Determine the [X, Y] coordinate at the center of the cell enclosing the given text.  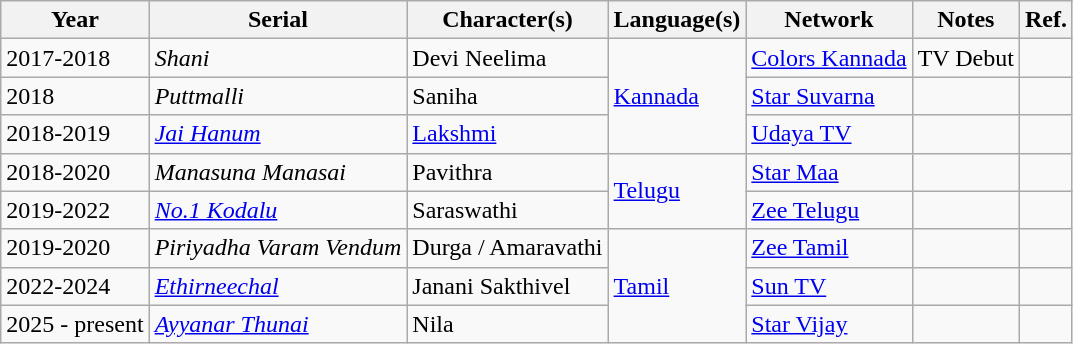
2022-2024 [75, 286]
Star Vijay [829, 324]
Star Suvarna [829, 96]
Language(s) [677, 20]
Devi Neelima [508, 58]
2017-2018 [75, 58]
2019-2020 [75, 248]
Character(s) [508, 20]
Network [829, 20]
Year [75, 20]
Colors Kannada [829, 58]
Zee Tamil [829, 248]
Telugu [677, 191]
Udaya TV [829, 134]
Pavithra [508, 172]
Manasuna Manasai [278, 172]
Saniha [508, 96]
2018-2019 [75, 134]
Janani Sakthivel [508, 286]
Notes [966, 20]
Ethirneechal [278, 286]
Saraswathi [508, 210]
Kannada [677, 96]
No.1 Kodalu [278, 210]
2018 [75, 96]
Tamil [677, 286]
Durga / Amaravathi [508, 248]
Puttmalli [278, 96]
2018-2020 [75, 172]
Star Maa [829, 172]
Serial [278, 20]
Shani [278, 58]
Lakshmi [508, 134]
Piriyadha Varam Vendum [278, 248]
2025 - present [75, 324]
Jai Hanum [278, 134]
Nila [508, 324]
Ref. [1046, 20]
TV Debut [966, 58]
Sun TV [829, 286]
Ayyanar Thunai [278, 324]
Zee Telugu [829, 210]
2019-2022 [75, 210]
